Output the [X, Y] coordinate of the center of the cell containing the given text.  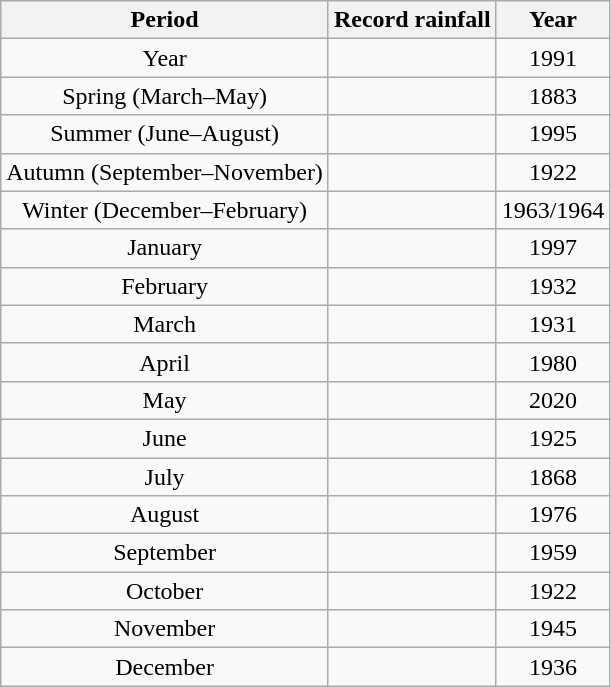
1936 [553, 667]
Period [165, 20]
1932 [553, 286]
1883 [553, 96]
1925 [553, 438]
Autumn (September–November) [165, 172]
Winter (December–February) [165, 210]
December [165, 667]
1945 [553, 629]
1976 [553, 515]
March [165, 324]
April [165, 362]
August [165, 515]
Record rainfall [412, 20]
1959 [553, 553]
1931 [553, 324]
Summer (June–August) [165, 134]
September [165, 553]
1991 [553, 58]
May [165, 400]
October [165, 591]
2020 [553, 400]
1995 [553, 134]
January [165, 248]
1997 [553, 248]
November [165, 629]
July [165, 477]
February [165, 286]
Spring (March–May) [165, 96]
1868 [553, 477]
1963/1964 [553, 210]
1980 [553, 362]
June [165, 438]
